Pinpoint the cell where the given text exists, returning its [x, y] midpoint coordinate. 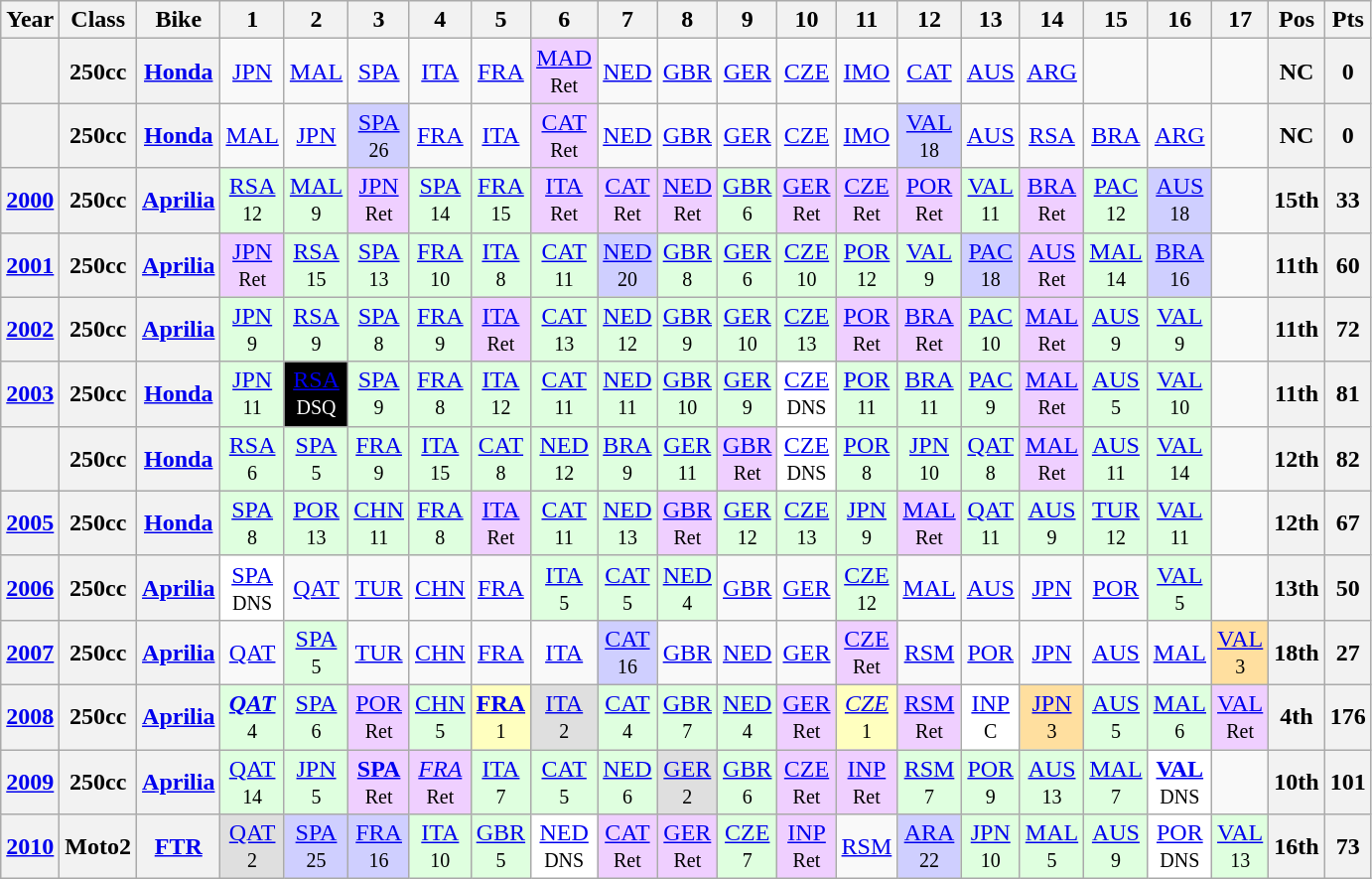
Pos [1297, 20]
Class [98, 20]
MADRet [564, 72]
GBR7 [687, 717]
72 [1348, 330]
SPA25 [316, 846]
BRA16 [1179, 264]
QAT14 [252, 781]
CAT13 [564, 330]
101 [1348, 781]
CZE1 [867, 717]
FRA1 [500, 717]
GBR10 [687, 393]
JPN11 [252, 393]
Bike [179, 20]
81 [1348, 393]
VAL10 [1179, 393]
QAT11 [991, 522]
RSA6 [252, 459]
GER6 [748, 264]
ITA8 [500, 264]
NED11 [627, 393]
VAL18 [929, 135]
POR8 [867, 459]
2008 [30, 717]
MAL7 [1116, 781]
PORDNS [1179, 846]
GER12 [748, 522]
RSA [1051, 135]
2001 [30, 264]
CAT4 [627, 717]
2009 [30, 781]
FRA16 [379, 846]
ITA15 [440, 459]
CHN5 [440, 717]
FRARet [440, 781]
CZE7 [748, 846]
JPN3 [1051, 717]
MAL6 [1179, 717]
POR13 [316, 522]
MAL5 [1051, 846]
14 [1051, 20]
ARA22 [929, 846]
AUS13 [1051, 781]
AUSRet [1051, 264]
PAC10 [991, 330]
RSADSQ [316, 393]
SPA9 [379, 393]
11 [867, 20]
Year [30, 20]
QAT8 [991, 459]
2000 [30, 201]
4 [440, 20]
6 [564, 20]
CZE12 [867, 588]
SPA14 [440, 201]
9 [748, 20]
ITA12 [500, 393]
3 [379, 20]
SPA6 [316, 717]
RSA9 [316, 330]
SPA13 [379, 264]
12 [929, 20]
QAT4 [252, 717]
NED20 [627, 264]
CHN11 [379, 522]
FRA10 [440, 264]
50 [1348, 588]
BRA9 [627, 459]
AUS11 [1116, 459]
VAL5 [1179, 588]
INPC [991, 717]
GBR5 [500, 846]
RSA12 [252, 201]
RSA15 [316, 264]
SPA26 [379, 135]
27 [1348, 652]
NED6 [627, 781]
MAL9 [316, 201]
BRA [1116, 135]
4th [1297, 717]
2006 [30, 588]
CAT8 [500, 459]
FRA15 [500, 201]
GBR9 [687, 330]
NEDRet [687, 201]
GER2 [687, 781]
17 [1241, 20]
73 [1348, 846]
VAL3 [1241, 652]
10th [1297, 781]
PAC9 [991, 393]
BRA11 [929, 393]
QAT2 [252, 846]
33 [1348, 201]
RSM7 [929, 781]
ITA10 [440, 846]
5 [500, 20]
JPN5 [316, 781]
NED13 [627, 522]
PAC12 [1116, 201]
NEDDNS [564, 846]
2007 [30, 652]
2002 [30, 330]
60 [1348, 264]
1 [252, 20]
CZE10 [806, 264]
VALDNS [1179, 781]
7 [627, 20]
2005 [30, 522]
CAT [929, 72]
VAL13 [1241, 846]
8 [687, 20]
ITA7 [500, 781]
AUS18 [1179, 201]
GER11 [687, 459]
TUR12 [1116, 522]
SPARet [379, 781]
67 [1348, 522]
ITA5 [564, 588]
VAL14 [1179, 459]
2003 [30, 393]
15th [1297, 201]
SPADNS [252, 588]
15 [1116, 20]
FTR [179, 846]
Moto2 [98, 846]
13th [1297, 588]
POR12 [867, 264]
ITA2 [564, 717]
MAL14 [1116, 264]
VALRet [1241, 717]
CAT16 [627, 652]
POR11 [867, 393]
16 [1179, 20]
PAC18 [991, 264]
POR9 [991, 781]
SPA [379, 72]
10 [806, 20]
176 [1348, 717]
GER10 [748, 330]
GBR8 [687, 264]
18th [1297, 652]
Pts [1348, 20]
RSMRet [929, 717]
16th [1297, 846]
GER9 [748, 393]
2 [316, 20]
82 [1348, 459]
2010 [30, 846]
13 [991, 20]
